Locate the cell with the specified text and output its (x, y) center coordinate. 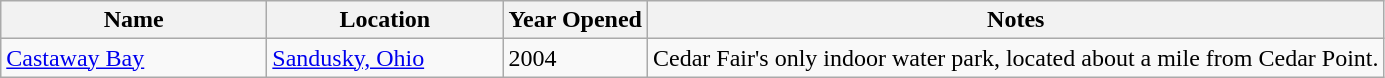
Year Opened (576, 20)
Castaway Bay (134, 58)
2004 (576, 58)
Location (385, 20)
Cedar Fair's only indoor water park, located about a mile from Cedar Point. (1016, 58)
Name (134, 20)
Notes (1016, 20)
Sandusky, Ohio (385, 58)
